Return the (X, Y) coordinate for the center point of the cell that contains the specified text.  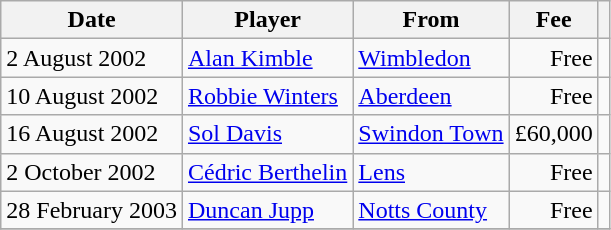
2 August 2002 (92, 58)
Lens (431, 172)
Cédric Berthelin (267, 172)
10 August 2002 (92, 96)
Aberdeen (431, 96)
Date (92, 20)
Swindon Town (431, 134)
2 October 2002 (92, 172)
28 February 2003 (92, 210)
Wimbledon (431, 58)
16 August 2002 (92, 134)
Fee (554, 20)
From (431, 20)
Notts County (431, 210)
Sol Davis (267, 134)
Robbie Winters (267, 96)
£60,000 (554, 134)
Alan Kimble (267, 58)
Duncan Jupp (267, 210)
Player (267, 20)
